Pinpoint the cell where the given text exists, returning its (X, Y) midpoint coordinate. 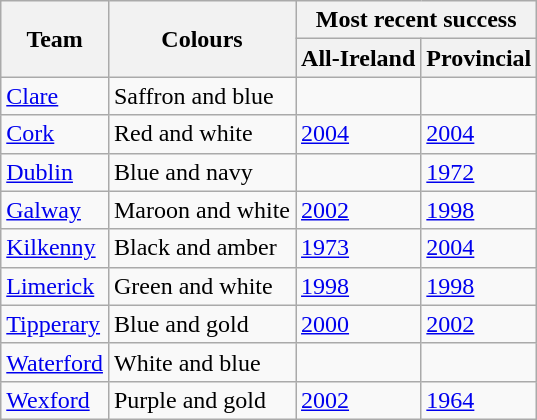
Colours (202, 39)
Maroon and white (202, 210)
Blue and navy (202, 172)
Red and white (202, 134)
Wexford (55, 400)
Galway (55, 210)
1973 (358, 248)
Dublin (55, 172)
Team (55, 39)
Limerick (55, 286)
All-Ireland (358, 58)
Saffron and blue (202, 96)
Kilkenny (55, 248)
Cork (55, 134)
Purple and gold (202, 400)
Most recent success (416, 20)
Black and amber (202, 248)
1964 (479, 400)
Tipperary (55, 324)
Blue and gold (202, 324)
1972 (479, 172)
2000 (358, 324)
Clare (55, 96)
Provincial (479, 58)
Green and white (202, 286)
Waterford (55, 362)
White and blue (202, 362)
